Search for the cell housing the specified text and yield its (x, y) center coordinate. 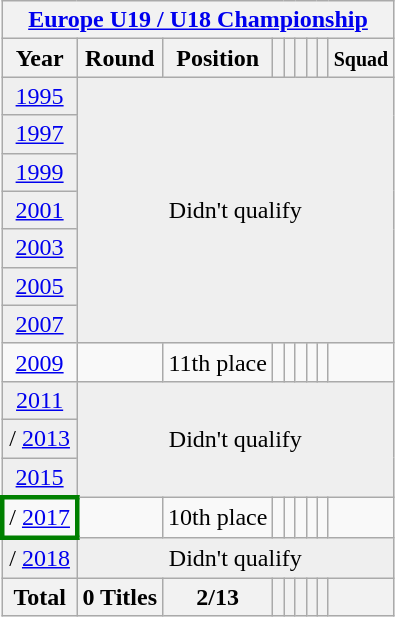
11th place (218, 362)
2011 (40, 400)
/ 2013 (40, 438)
10th place (218, 518)
/ 2018 (40, 558)
2005 (40, 286)
0 Titles (120, 597)
2009 (40, 362)
1997 (40, 134)
Europe U19 / U18 Championship (198, 20)
1999 (40, 172)
2007 (40, 324)
2003 (40, 248)
Total (40, 597)
/ 2017 (40, 518)
2001 (40, 210)
Position (218, 58)
Round (120, 58)
2015 (40, 478)
1995 (40, 96)
Squad (361, 58)
2/13 (218, 597)
Year (40, 58)
